For the text-containing cell, return its midpoint in [x, y] coordinate format. 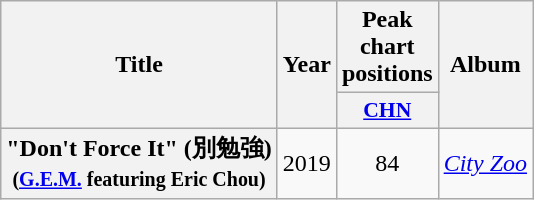
Year [306, 65]
Title [140, 65]
Peak chart positions [387, 47]
84 [387, 163]
"Don't Force It" (別勉強)(G.E.M. featuring Eric Chou) [140, 163]
Album [485, 65]
City Zoo [485, 163]
CHN [387, 111]
2019 [306, 163]
